From the cell containing the given text, extract its center point as (x, y) coordinate. 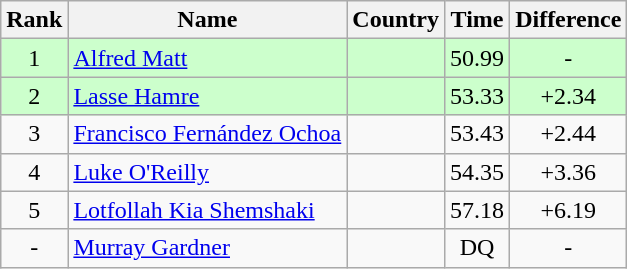
1 (34, 58)
50.99 (478, 58)
+2.34 (568, 96)
54.35 (478, 172)
Time (478, 20)
Francisco Fernández Ochoa (208, 134)
3 (34, 134)
5 (34, 210)
Luke O'Reilly (208, 172)
Rank (34, 20)
57.18 (478, 210)
Lasse Hamre (208, 96)
+6.19 (568, 210)
Lotfollah Kia Shemshaki (208, 210)
Murray Gardner (208, 248)
+3.36 (568, 172)
2 (34, 96)
4 (34, 172)
53.33 (478, 96)
DQ (478, 248)
Difference (568, 20)
Alfred Matt (208, 58)
Name (208, 20)
53.43 (478, 134)
+2.44 (568, 134)
Country (396, 20)
